Locate the cell with the specified text and output its [x, y] center coordinate. 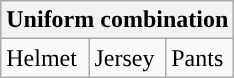
Jersey [128, 58]
Helmet [45, 58]
Pants [200, 58]
Uniform combination [118, 20]
